Search for the cell housing the specified text and yield its [x, y] center coordinate. 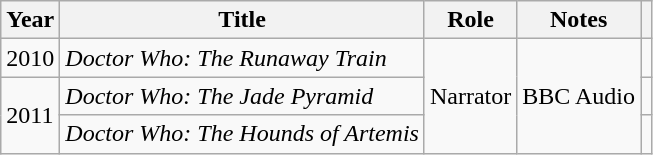
Role [470, 20]
Doctor Who: The Runaway Train [242, 58]
2010 [30, 58]
Year [30, 20]
Notes [579, 20]
Doctor Who: The Jade Pyramid [242, 96]
Doctor Who: The Hounds of Artemis [242, 134]
Title [242, 20]
Narrator [470, 96]
BBC Audio [579, 96]
2011 [30, 115]
